Search for the cell housing the specified text and yield its [x, y] center coordinate. 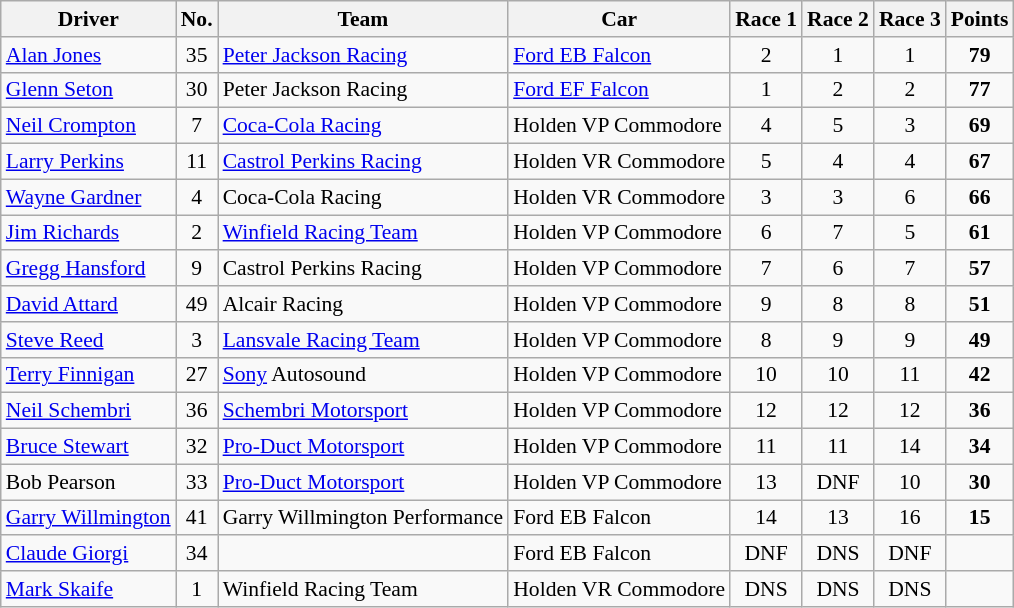
Sony Autosound [364, 375]
Gregg Hansford [88, 269]
Alcair Racing [364, 304]
61 [980, 233]
57 [980, 269]
32 [197, 447]
77 [980, 90]
Lansvale Racing Team [364, 340]
35 [197, 55]
Steve Reed [88, 340]
Alan Jones [88, 55]
33 [197, 482]
Race 2 [838, 19]
15 [980, 518]
Car [619, 19]
Garry Willmington Performance [364, 518]
Race 3 [910, 19]
Points [980, 19]
Mark Skaife [88, 589]
Jim Richards [88, 233]
Schembri Motorsport [364, 411]
Ford EF Falcon [619, 90]
Garry Willmington [88, 518]
Driver [88, 19]
Terry Finnigan [88, 375]
David Attard [88, 304]
Glenn Seton [88, 90]
67 [980, 162]
16 [910, 518]
Bob Pearson [88, 482]
Claude Giorgi [88, 554]
42 [980, 375]
51 [980, 304]
27 [197, 375]
69 [980, 126]
Bruce Stewart [88, 447]
41 [197, 518]
79 [980, 55]
Wayne Gardner [88, 197]
66 [980, 197]
Neil Schembri [88, 411]
No. [197, 19]
Team [364, 19]
Larry Perkins [88, 162]
Neil Crompton [88, 126]
Race 1 [766, 19]
